Return the (X, Y) coordinate for the center point of the cell that contains the specified text.  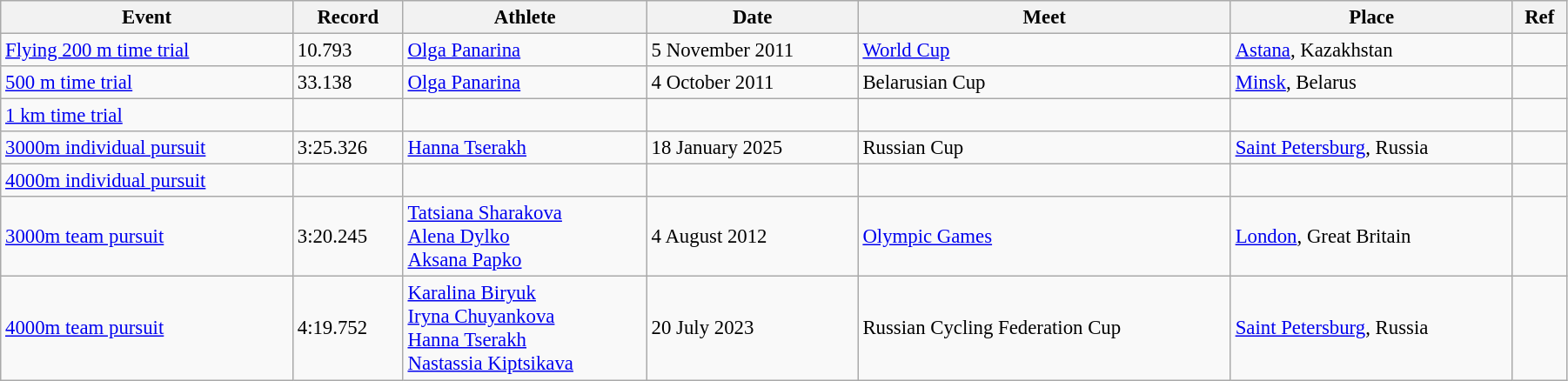
500 m time trial (147, 83)
3:20.245 (348, 237)
5 November 2011 (752, 50)
4 August 2012 (752, 237)
4 October 2011 (752, 83)
Astana, Kazakhstan (1371, 50)
20 July 2023 (752, 329)
18 January 2025 (752, 148)
Event (147, 17)
Meet (1044, 17)
1 km time trial (147, 116)
Russian Cycling Federation Cup (1044, 329)
London, Great Britain (1371, 237)
3:25.326 (348, 148)
Minsk, Belarus (1371, 83)
Athlete (525, 17)
Date (752, 17)
4:19.752 (348, 329)
Hanna Tserakh (525, 148)
Tatsiana SharakovaAlena DylkoAksana Papko (525, 237)
33.138 (348, 83)
10.793 (348, 50)
Ref (1539, 17)
Record (348, 17)
Karalina BiryukIryna ChuyankovaHanna TserakhNastassia Kiptsikava (525, 329)
3000m team pursuit (147, 237)
4000m individual pursuit (147, 181)
Flying 200 m time trial (147, 50)
World Cup (1044, 50)
3000m individual pursuit (147, 148)
Olympic Games (1044, 237)
Place (1371, 17)
Belarusian Cup (1044, 83)
4000m team pursuit (147, 329)
Russian Cup (1044, 148)
